Output the (X, Y) coordinate of the center of the cell containing the given text.  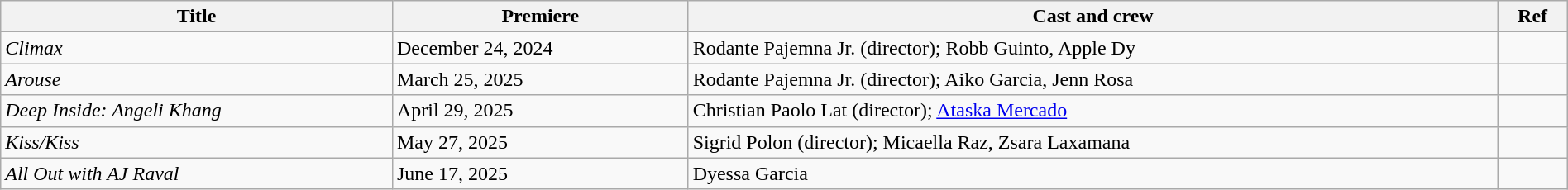
April 29, 2025 (540, 111)
May 27, 2025 (540, 142)
Dyessa Garcia (1093, 173)
Arouse (197, 79)
Cast and crew (1093, 17)
Christian Paolo Lat (director); Ataska Mercado (1093, 111)
Ref (1532, 17)
Title (197, 17)
Sigrid Polon (director); Micaella Raz, Zsara Laxamana (1093, 142)
December 24, 2024 (540, 48)
Rodante Pajemna Jr. (director); Aiko Garcia, Jenn Rosa (1093, 79)
June 17, 2025 (540, 173)
Premiere (540, 17)
Climax (197, 48)
Deep Inside: Angeli Khang (197, 111)
Rodante Pajemna Jr. (director); Robb Guinto, Apple Dy (1093, 48)
Kiss/Kiss (197, 142)
All Out with AJ Raval (197, 173)
March 25, 2025 (540, 79)
